Return the [x, y] coordinate for the center point of the cell that contains the specified text.  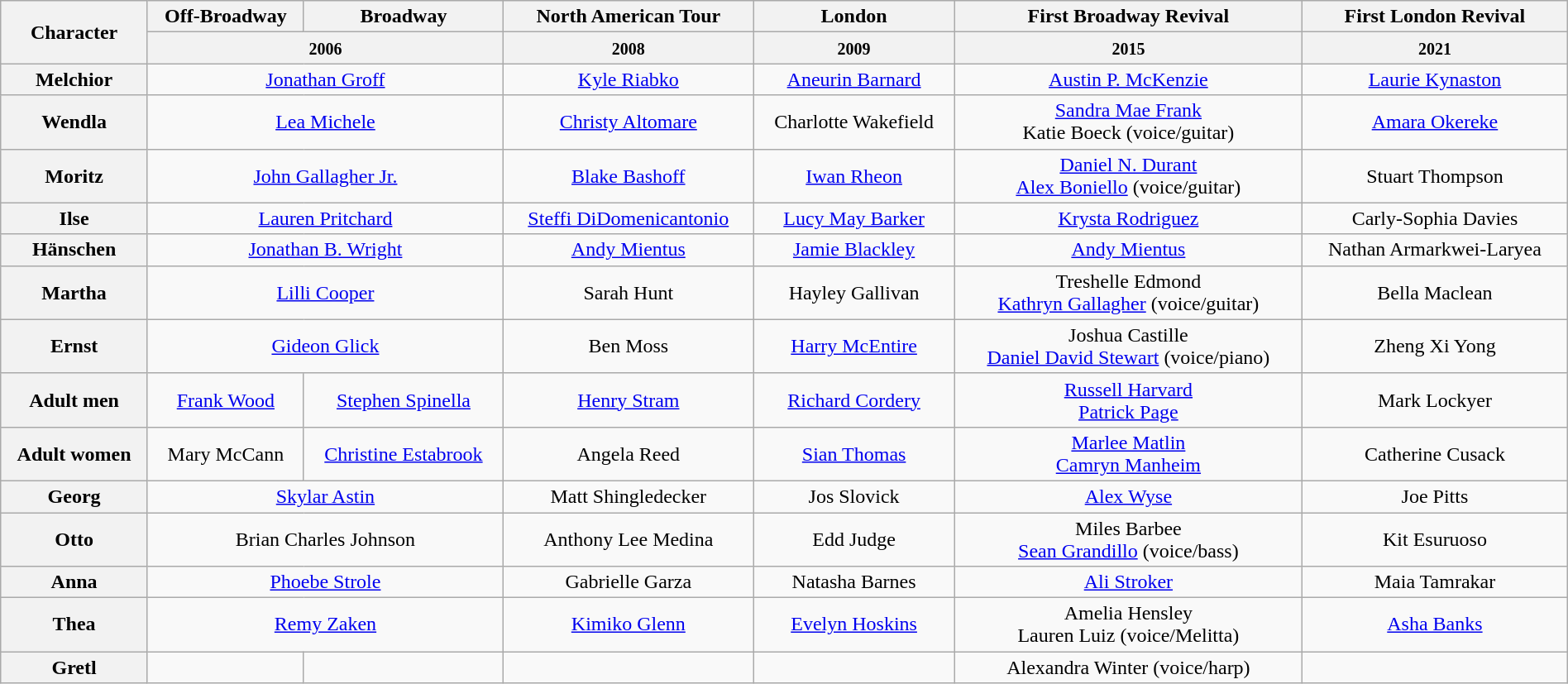
Kyle Riabko [629, 79]
Jamie Blackley [853, 250]
Edd Judge [853, 539]
Amelia HensleyLauren Luiz (voice/Melitta) [1128, 625]
London [853, 17]
Adult women [74, 453]
2021 [1436, 48]
Richard Cordery [853, 400]
John Gallagher Jr. [325, 175]
Evelyn Hoskins [853, 625]
Anthony Lee Medina [629, 539]
Kit Esuruoso [1436, 539]
Ben Moss [629, 346]
2006 [325, 48]
Christine Estabrook [404, 453]
Treshelle EdmondKathryn Gallagher (voice/guitar) [1128, 293]
Blake Bashoff [629, 175]
Mark Lockyer [1436, 400]
Hänschen [74, 250]
Gretl [74, 667]
Stephen Spinella [404, 400]
Ali Stroker [1128, 582]
Frank Wood [225, 400]
Jonathan Groff [325, 79]
2008 [629, 48]
Daniel N. DurantAlex Boniello (voice/guitar) [1128, 175]
Marlee Matlin Camryn Manheim [1128, 453]
Amara Okereke [1436, 122]
Joe Pitts [1436, 496]
Otto [74, 539]
Steffi DiDomenicantonio [629, 218]
Alexandra Winter (voice/harp) [1128, 667]
Melchior [74, 79]
Ilse [74, 218]
Jonathan B. Wright [325, 250]
Harry McEntire [853, 346]
Alex Wyse [1128, 496]
Martha [74, 293]
Austin P. McKenzie [1128, 79]
First Broadway Revival [1128, 17]
Ernst [74, 346]
Aneurin Barnard [853, 79]
Gideon Glick [325, 346]
Character [74, 32]
Maia Tamrakar [1436, 582]
Bella Maclean [1436, 293]
Miles BarbeeSean Grandillo (voice/bass) [1128, 539]
Lea Michele [325, 122]
Laurie Kynaston [1436, 79]
Adult men [74, 400]
Lauren Pritchard [325, 218]
Sandra Mae FrankKatie Boeck (voice/guitar) [1128, 122]
Sian Thomas [853, 453]
Angela Reed [629, 453]
Sarah Hunt [629, 293]
Carly-Sophia Davies [1436, 218]
Lilli Cooper [325, 293]
Remy Zaken [325, 625]
2009 [853, 48]
Thea [74, 625]
Gabrielle Garza [629, 582]
Wendla [74, 122]
Phoebe Strole [325, 582]
2015 [1128, 48]
Georg [74, 496]
Krysta Rodriguez [1128, 218]
Matt Shingledecker [629, 496]
Brian Charles Johnson [325, 539]
Asha Banks [1436, 625]
Charlotte Wakefield [853, 122]
North American Tour [629, 17]
Jos Slovick [853, 496]
Iwan Rheon [853, 175]
Kimiko Glenn [629, 625]
Zheng Xi Yong [1436, 346]
Skylar Astin [325, 496]
Christy Altomare [629, 122]
Off-Broadway [225, 17]
Natasha Barnes [853, 582]
First London Revival [1436, 17]
Henry Stram [629, 400]
Catherine Cusack [1436, 453]
Mary McCann [225, 453]
Russell Harvard Patrick Page [1128, 400]
Nathan Armarkwei-Laryea [1436, 250]
Lucy May Barker [853, 218]
Stuart Thompson [1436, 175]
Moritz [74, 175]
Broadway [404, 17]
Joshua CastilleDaniel David Stewart (voice/piano) [1128, 346]
Anna [74, 582]
Hayley Gallivan [853, 293]
